Output the (X, Y) coordinate of the center of the cell containing the given text.  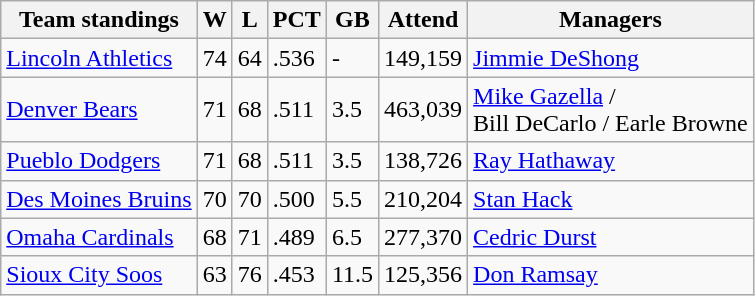
Lincoln Athletics (99, 58)
Mike Gazella / Bill DeCarlo / Earle Browne (611, 110)
Omaha Cardinals (99, 237)
Attend (424, 20)
5.5 (352, 199)
Jimmie DeShong (611, 58)
.536 (296, 58)
- (352, 58)
63 (214, 275)
W (214, 20)
.453 (296, 275)
277,370 (424, 237)
74 (214, 58)
149,159 (424, 58)
.500 (296, 199)
6.5 (352, 237)
Ray Hathaway (611, 161)
463,039 (424, 110)
Stan Hack (611, 199)
125,356 (424, 275)
Managers (611, 20)
64 (250, 58)
PCT (296, 20)
Des Moines Bruins (99, 199)
Denver Bears (99, 110)
11.5 (352, 275)
GB (352, 20)
Pueblo Dodgers (99, 161)
Team standings (99, 20)
L (250, 20)
Don Ramsay (611, 275)
138,726 (424, 161)
210,204 (424, 199)
Cedric Durst (611, 237)
Sioux City Soos (99, 275)
.489 (296, 237)
76 (250, 275)
